Detect which cell encompasses the target text, then output its [X, Y] center coordinate. 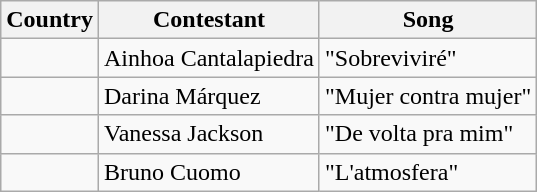
Song [428, 20]
"Sobreviviré" [428, 58]
Country [50, 20]
Bruno Cuomo [208, 172]
Darina Márquez [208, 96]
"L'atmosfera" [428, 172]
"De volta pra mim" [428, 134]
Ainhoa Cantalapiedra [208, 58]
"Mujer contra mujer" [428, 96]
Contestant [208, 20]
Vanessa Jackson [208, 134]
